Extract the (X, Y) coordinate from the center of the cell holding the provided text.  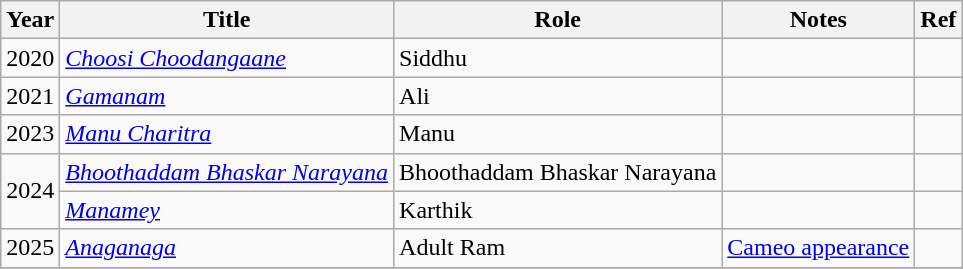
Ali (558, 96)
Gamanam (227, 96)
Ref (938, 20)
Title (227, 20)
Manamey (227, 210)
2020 (30, 58)
Adult Ram (558, 248)
Siddhu (558, 58)
Year (30, 20)
2021 (30, 96)
Role (558, 20)
Choosi Choodangaane (227, 58)
Cameo appearance (818, 248)
Karthik (558, 210)
Notes (818, 20)
Manu Charitra (227, 134)
2025 (30, 248)
2024 (30, 191)
2023 (30, 134)
Manu (558, 134)
Anaganaga (227, 248)
